From the cell containing the given text, extract its center point as (X, Y) coordinate. 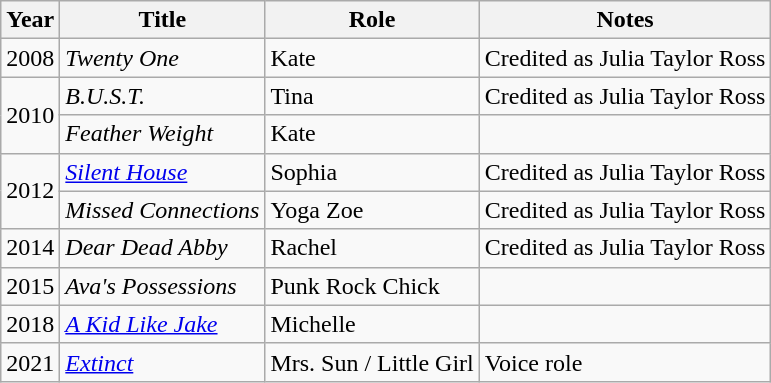
2008 (30, 58)
2012 (30, 191)
Notes (625, 20)
2018 (30, 324)
Michelle (372, 324)
Silent House (162, 172)
2021 (30, 362)
Ava's Possessions (162, 286)
Mrs. Sun / Little Girl (372, 362)
Voice role (625, 362)
Role (372, 20)
Title (162, 20)
Year (30, 20)
2014 (30, 248)
Sophia (372, 172)
Dear Dead Abby (162, 248)
Tina (372, 96)
Extinct (162, 362)
2010 (30, 115)
B.U.S.T. (162, 96)
Yoga Zoe (372, 210)
2015 (30, 286)
Rachel (372, 248)
Punk Rock Chick (372, 286)
A Kid Like Jake (162, 324)
Twenty One (162, 58)
Missed Connections (162, 210)
Feather Weight (162, 134)
